Provide the (x, y) coordinate of the cell's center where the given text is located.  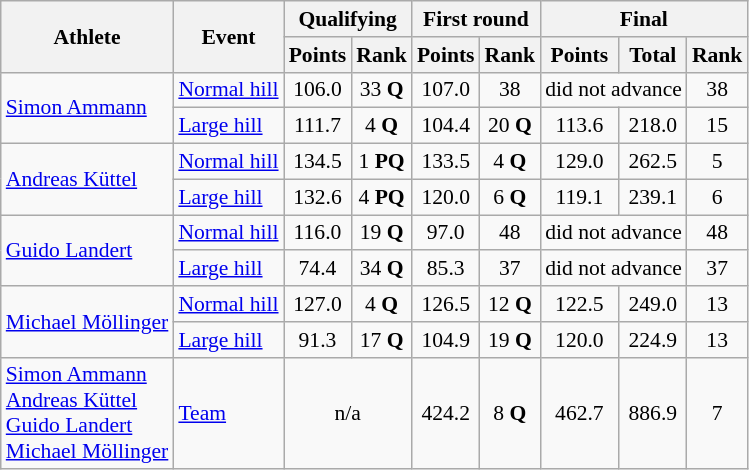
15 (718, 126)
104.4 (446, 126)
20 Q (510, 126)
239.1 (653, 197)
126.5 (446, 304)
134.5 (318, 162)
34 Q (382, 269)
Simon AmmannAndreas KüttelGuido LandertMichael Möllinger (88, 413)
Qualifying (348, 19)
111.7 (318, 126)
424.2 (446, 413)
886.9 (653, 413)
4 PQ (382, 197)
Team (228, 413)
462.7 (580, 413)
6 Q (510, 197)
Andreas Küttel (88, 180)
33 Q (382, 90)
107.0 (446, 90)
133.5 (446, 162)
Event (228, 36)
127.0 (318, 304)
Total (653, 55)
104.9 (446, 340)
122.5 (580, 304)
1 PQ (382, 162)
12 Q (510, 304)
218.0 (653, 126)
91.3 (318, 340)
17 Q (382, 340)
First round (476, 19)
85.3 (446, 269)
129.0 (580, 162)
n/a (348, 413)
132.6 (318, 197)
Final (644, 19)
106.0 (318, 90)
Simon Ammann (88, 108)
262.5 (653, 162)
6 (718, 197)
74.4 (318, 269)
116.0 (318, 233)
97.0 (446, 233)
5 (718, 162)
7 (718, 413)
Michael Möllinger (88, 322)
119.1 (580, 197)
224.9 (653, 340)
249.0 (653, 304)
Athlete (88, 36)
Guido Landert (88, 250)
113.6 (580, 126)
8 Q (510, 413)
